Identify which cell holds the provided text, then report its (x, y) central coordinate. 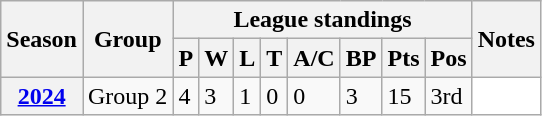
15 (404, 96)
BP (361, 58)
3rd (448, 96)
4 (186, 96)
Season (42, 39)
A/C (314, 58)
Group (127, 39)
L (248, 58)
1 (248, 96)
T (274, 58)
Pos (448, 58)
W (216, 58)
Group 2 (127, 96)
2024 (42, 96)
Notes (506, 39)
P (186, 58)
Pts (404, 58)
League standings (322, 20)
